Determine the (x, y) coordinate at the center of the cell enclosing the given text.  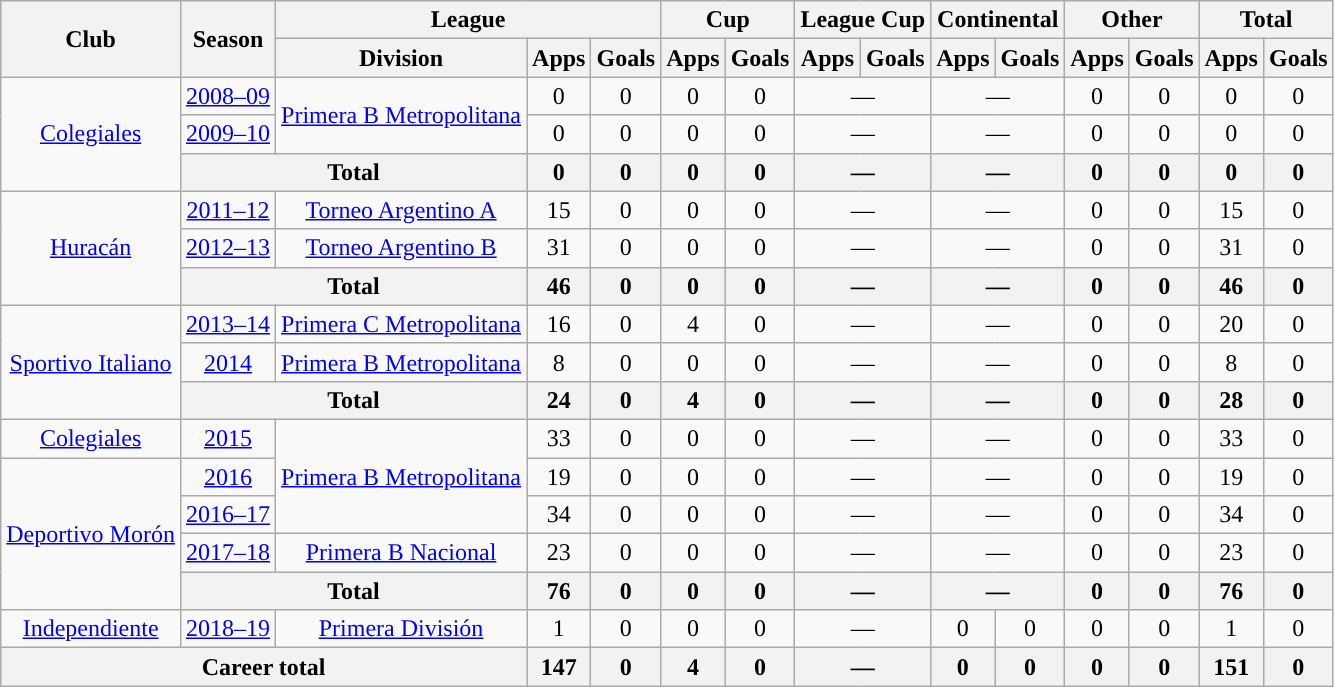
2013–14 (228, 324)
2018–19 (228, 629)
Torneo Argentino A (402, 210)
2009–10 (228, 134)
2015 (228, 438)
2014 (228, 362)
Independiente (91, 629)
Primera División (402, 629)
151 (1231, 667)
2016 (228, 477)
2008–09 (228, 96)
Torneo Argentino B (402, 248)
Primera B Nacional (402, 553)
24 (559, 400)
Career total (264, 667)
League Cup (863, 20)
Division (402, 58)
Club (91, 39)
Cup (728, 20)
2016–17 (228, 515)
League (468, 20)
Huracán (91, 248)
2011–12 (228, 210)
Other (1132, 20)
28 (1231, 400)
2012–13 (228, 248)
Continental (998, 20)
Sportivo Italiano (91, 362)
Season (228, 39)
Deportivo Morón (91, 534)
20 (1231, 324)
Primera C Metropolitana (402, 324)
147 (559, 667)
16 (559, 324)
2017–18 (228, 553)
